Provide the (x, y) coordinate of the cell's center where the given text is located.  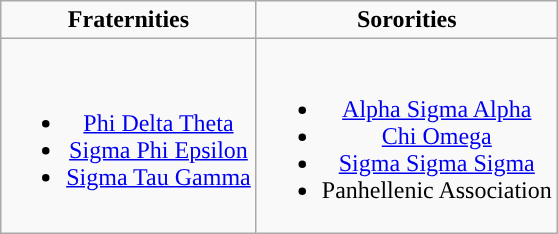
Phi Delta ThetaSigma Phi EpsilonSigma Tau Gamma (129, 136)
Fraternities (129, 20)
Sororities (406, 20)
Alpha Sigma AlphaChi OmegaSigma Sigma SigmaPanhellenic Association (406, 136)
